Provide the [x, y] coordinate of the cell's center where the given text is located.  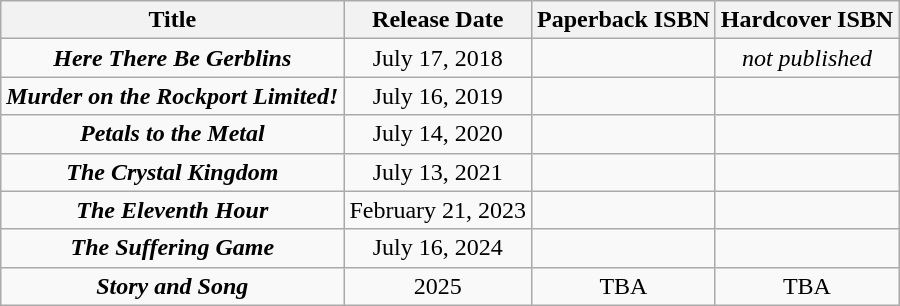
The Suffering Game [172, 248]
July 14, 2020 [438, 134]
The Eleventh Hour [172, 210]
July 13, 2021 [438, 172]
July 16, 2024 [438, 248]
Story and Song [172, 286]
Paperback ISBN [624, 20]
Petals to the Metal [172, 134]
not published [806, 58]
February 21, 2023 [438, 210]
July 17, 2018 [438, 58]
Hardcover ISBN [806, 20]
Title [172, 20]
Murder on the Rockport Limited! [172, 96]
2025 [438, 286]
The Crystal Kingdom [172, 172]
July 16, 2019 [438, 96]
Here There Be Gerblins [172, 58]
Release Date [438, 20]
